Extract the [X, Y] coordinate from the center of the cell holding the provided text.  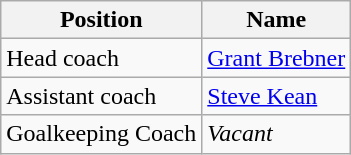
Head coach [102, 58]
Name [276, 20]
Goalkeeping Coach [102, 134]
Vacant [276, 134]
Steve Kean [276, 96]
Grant Brebner [276, 58]
Assistant coach [102, 96]
Position [102, 20]
